Determine the [x, y] coordinate at the center of the cell enclosing the given text.  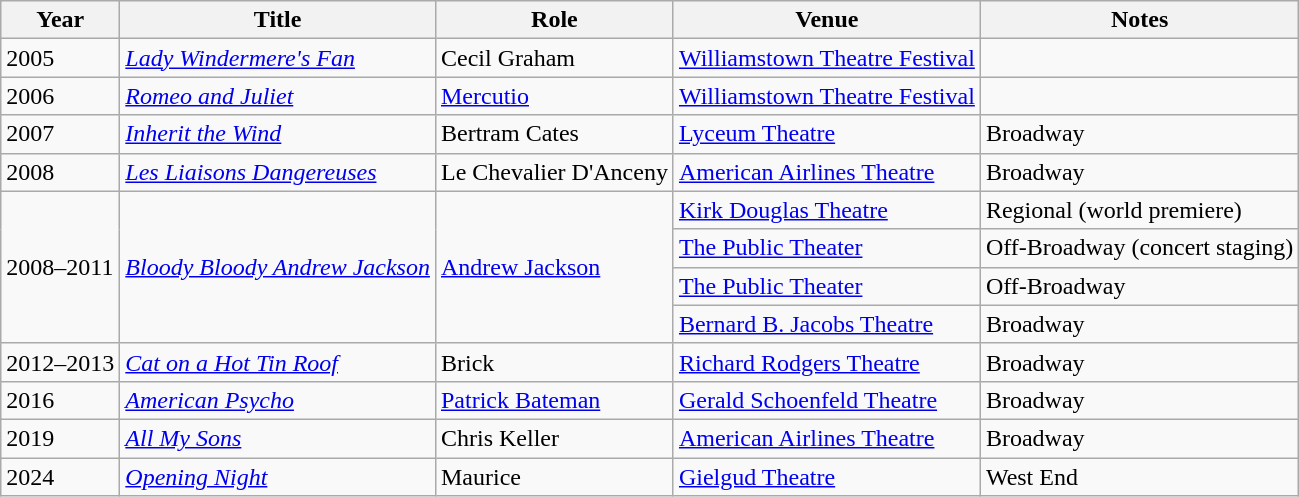
Cat on a Hot Tin Roof [278, 362]
Gerald Schoenfeld Theatre [826, 400]
2016 [60, 400]
Cecil Graham [554, 58]
Lyceum Theatre [826, 134]
2005 [60, 58]
West End [1140, 477]
Bloody Bloody Andrew Jackson [278, 267]
Title [278, 20]
Off-Broadway [1140, 286]
Mercutio [554, 96]
Year [60, 20]
2007 [60, 134]
Richard Rodgers Theatre [826, 362]
Maurice [554, 477]
All My Sons [278, 438]
Regional (world premiere) [1140, 210]
Les Liaisons Dangereuses [278, 172]
Le Chevalier D'Anceny [554, 172]
2008–2011 [60, 267]
Notes [1140, 20]
2024 [60, 477]
Romeo and Juliet [278, 96]
Kirk Douglas Theatre [826, 210]
Andrew Jackson [554, 267]
Lady Windermere's Fan [278, 58]
Patrick Bateman [554, 400]
2006 [60, 96]
Opening Night [278, 477]
Bernard B. Jacobs Theatre [826, 324]
American Psycho [278, 400]
2012–2013 [60, 362]
Chris Keller [554, 438]
2019 [60, 438]
Off-Broadway (concert staging) [1140, 248]
Inherit the Wind [278, 134]
Gielgud Theatre [826, 477]
Role [554, 20]
Venue [826, 20]
Brick [554, 362]
Bertram Cates [554, 134]
2008 [60, 172]
